For the text-containing cell, return its midpoint in (x, y) coordinate format. 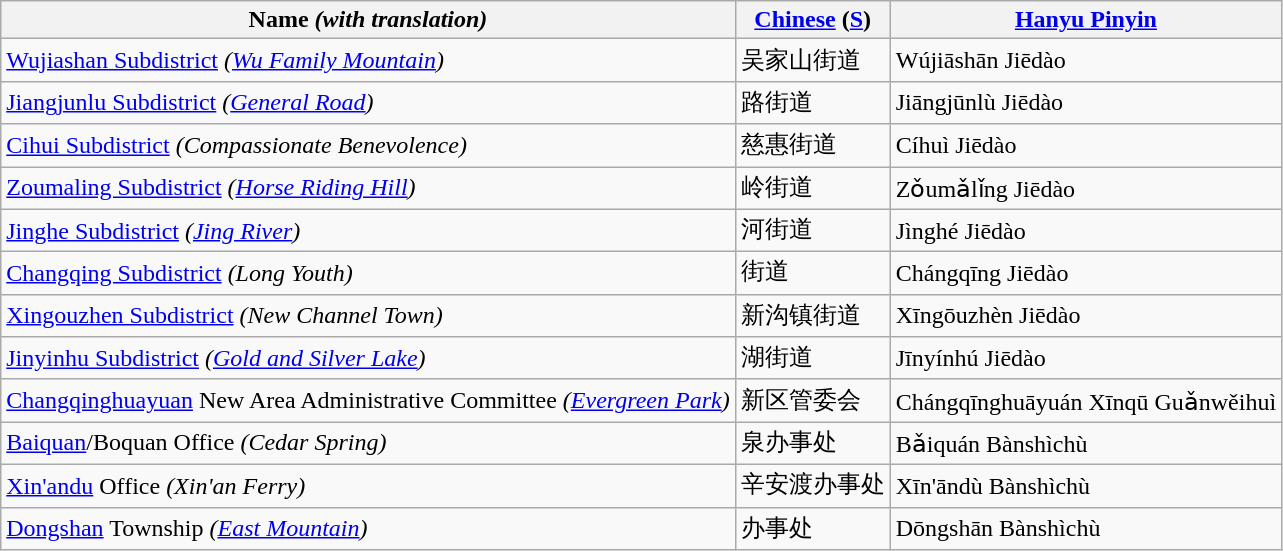
Changqinghuayuan New Area Administrative Committee (Evergreen Park) (368, 400)
Zǒumǎlǐng Jiēdào (1086, 188)
岭街道 (812, 188)
Baiquan/Boquan Office (Cedar Spring) (368, 444)
Cíhuì Jiēdào (1086, 146)
Dōngshān Bànshìchù (1086, 528)
新沟镇街道 (812, 316)
办事处 (812, 528)
湖街道 (812, 358)
Zoumaling Subdistrict (Horse Riding Hill) (368, 188)
Xin'andu Office (Xin'an Ferry) (368, 486)
Chángqīng Jiēdào (1086, 274)
Cihui Subdistrict (Compassionate Benevolence) (368, 146)
街道 (812, 274)
路街道 (812, 102)
Xīngōuzhèn Jiēdào (1086, 316)
Jinyinhu Subdistrict (Gold and Silver Lake) (368, 358)
Chinese (S) (812, 20)
Jiangjunlu Subdistrict (General Road) (368, 102)
Wujiashan Subdistrict (Wu Family Mountain) (368, 60)
Xingouzhen Subdistrict (New Channel Town) (368, 316)
Changqing Subdistrict (Long Youth) (368, 274)
Bǎiquán Bànshìchù (1086, 444)
Jīnyínhú Jiēdào (1086, 358)
Chángqīnghuāyuán Xīnqū Guǎnwěihuì (1086, 400)
Jiāngjūnlù Jiēdào (1086, 102)
Jinghe Subdistrict (Jing River) (368, 230)
Wújiāshān Jiēdào (1086, 60)
辛安渡办事处 (812, 486)
Jìnghé Jiēdào (1086, 230)
Dongshan Township (East Mountain) (368, 528)
河街道 (812, 230)
泉办事处 (812, 444)
慈惠街道 (812, 146)
新区管委会 (812, 400)
吴家山街道 (812, 60)
Hanyu Pinyin (1086, 20)
Xīn'āndù Bànshìchù (1086, 486)
Name (with translation) (368, 20)
